Identify which cell holds the provided text, then report its (x, y) central coordinate. 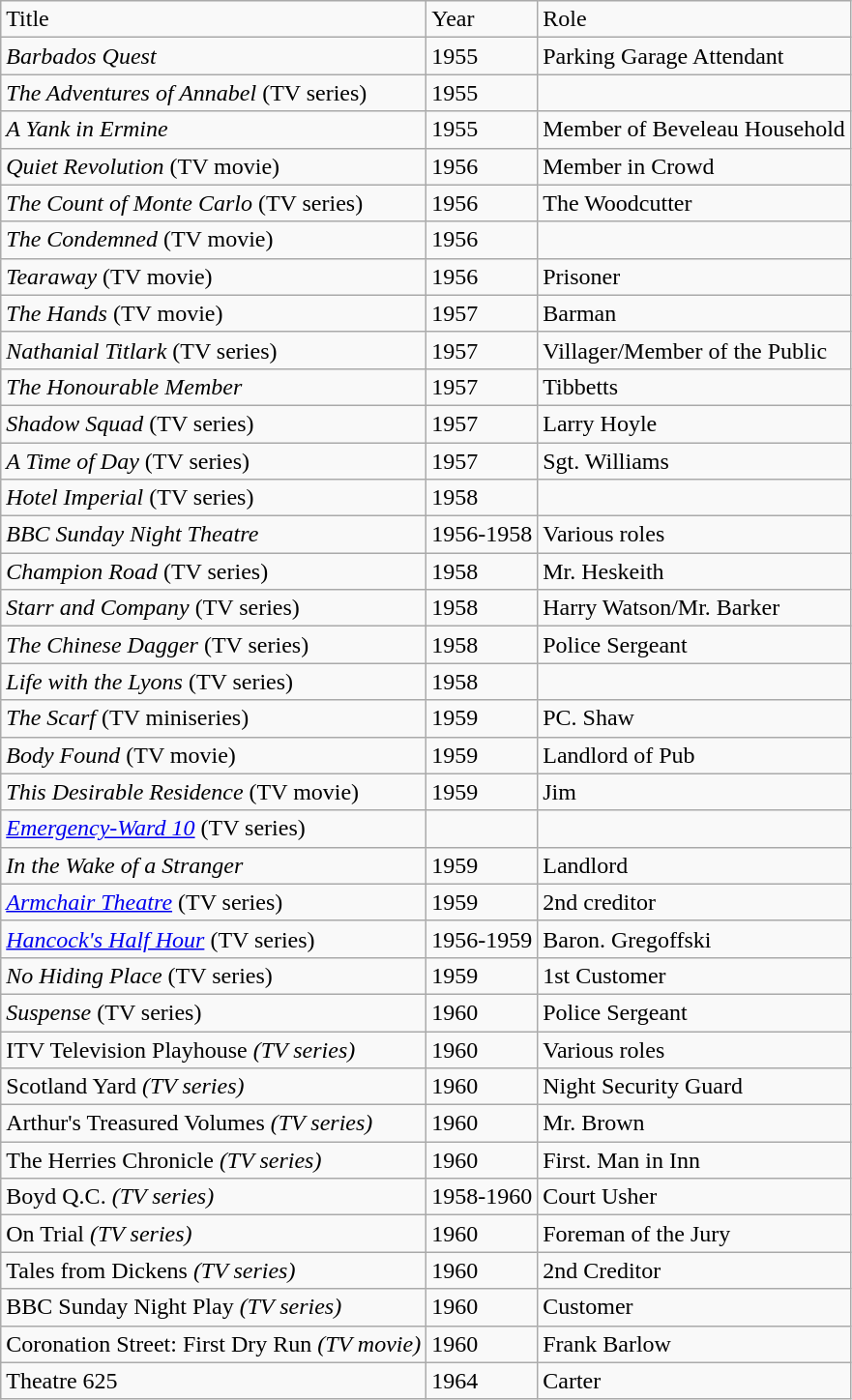
Villager/Member of the Public (694, 350)
Year (482, 19)
Sgt. Williams (694, 461)
Armchair Theatre (TV series) (214, 902)
The Count of Monte Carlo (TV series) (214, 203)
Hancock's Half Hour (TV series) (214, 939)
The Woodcutter (694, 203)
The Condemned (TV movie) (214, 240)
Carter (694, 1381)
Landlord (694, 865)
Arthur's Treasured Volumes (TV series) (214, 1123)
1st Customer (694, 976)
On Trial (TV series) (214, 1234)
BBC Sunday Night Theatre (214, 535)
Tales from Dickens (TV series) (214, 1270)
Quiet Revolution (TV movie) (214, 166)
2nd Creditor (694, 1270)
BBC Sunday Night Play (TV series) (214, 1307)
Boyd Q.C. (TV series) (214, 1197)
This Desirable Residence (TV movie) (214, 792)
First. Man in Inn (694, 1160)
Foreman of the Jury (694, 1234)
Body Found (TV movie) (214, 755)
The Adventures of Annabel (TV series) (214, 93)
Theatre 625 (214, 1381)
Nathanial Titlark (TV series) (214, 350)
Starr and Company (TV series) (214, 608)
Shadow Squad (TV series) (214, 423)
Parking Garage Attendant (694, 56)
Harry Watson/Mr. Barker (694, 608)
ITV Television Playhouse (TV series) (214, 1049)
2nd creditor (694, 902)
Landlord of Pub (694, 755)
Role (694, 19)
Coronation Street: First Dry Run (TV movie) (214, 1344)
A Yank in Ermine (214, 130)
Barbados Quest (214, 56)
Barman (694, 313)
Customer (694, 1307)
Scotland Yard (TV series) (214, 1087)
The Hands (TV movie) (214, 313)
Life with the Lyons (TV series) (214, 682)
Jim (694, 792)
Frank Barlow (694, 1344)
No Hiding Place (TV series) (214, 976)
In the Wake of a Stranger (214, 865)
Member in Crowd (694, 166)
Court Usher (694, 1197)
Tibbetts (694, 387)
A Time of Day (TV series) (214, 461)
Tearaway (TV movie) (214, 277)
Mr. Heskeith (694, 571)
1964 (482, 1381)
Night Security Guard (694, 1087)
The Herries Chronicle (TV series) (214, 1160)
Hotel Imperial (TV series) (214, 498)
Baron. Gregoffski (694, 939)
Title (214, 19)
1956-1959 (482, 939)
Suspense (TV series) (214, 1012)
Member of Beveleau Household (694, 130)
The Chinese Dagger (TV series) (214, 645)
The Scarf (TV miniseries) (214, 718)
1958-1960 (482, 1197)
Larry Hoyle (694, 423)
The Honourable Member (214, 387)
Champion Road (TV series) (214, 571)
Emergency-Ward 10 (TV series) (214, 829)
Prisoner (694, 277)
Mr. Brown (694, 1123)
PC. Shaw (694, 718)
1956-1958 (482, 535)
